Identify which cell holds the provided text, then report its (x, y) central coordinate. 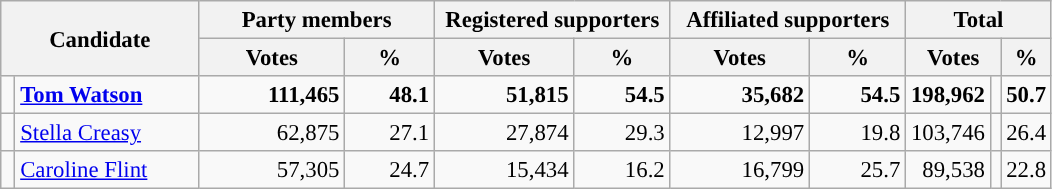
103,746 (948, 133)
27.1 (390, 133)
Total (979, 20)
48.1 (390, 95)
29.3 (622, 133)
50.7 (1026, 95)
62,875 (272, 133)
Party members (317, 20)
16,799 (740, 170)
Stella Creasy (107, 133)
111,465 (272, 95)
19.8 (858, 133)
Affiliated supporters (788, 20)
Candidate (100, 38)
25.7 (858, 170)
Caroline Flint (107, 170)
57,305 (272, 170)
24.7 (390, 170)
89,538 (948, 170)
22.8 (1026, 170)
35,682 (740, 95)
Registered supporters (552, 20)
27,874 (504, 133)
12,997 (740, 133)
15,434 (504, 170)
Tom Watson (107, 95)
198,962 (948, 95)
16.2 (622, 170)
26.4 (1026, 133)
51,815 (504, 95)
